Find where the given text appears and provide that cell's center as [X, Y] coordinate. 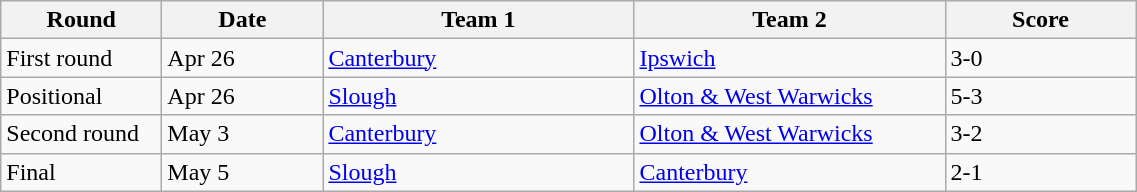
5-3 [1040, 96]
Date [242, 20]
First round [82, 58]
3-0 [1040, 58]
May 5 [242, 172]
Score [1040, 20]
3-2 [1040, 134]
Positional [82, 96]
Team 2 [790, 20]
Team 1 [478, 20]
Second round [82, 134]
May 3 [242, 134]
Final [82, 172]
2-1 [1040, 172]
Ipswich [790, 58]
Round [82, 20]
